For the text-containing cell, return its midpoint in (X, Y) coordinate format. 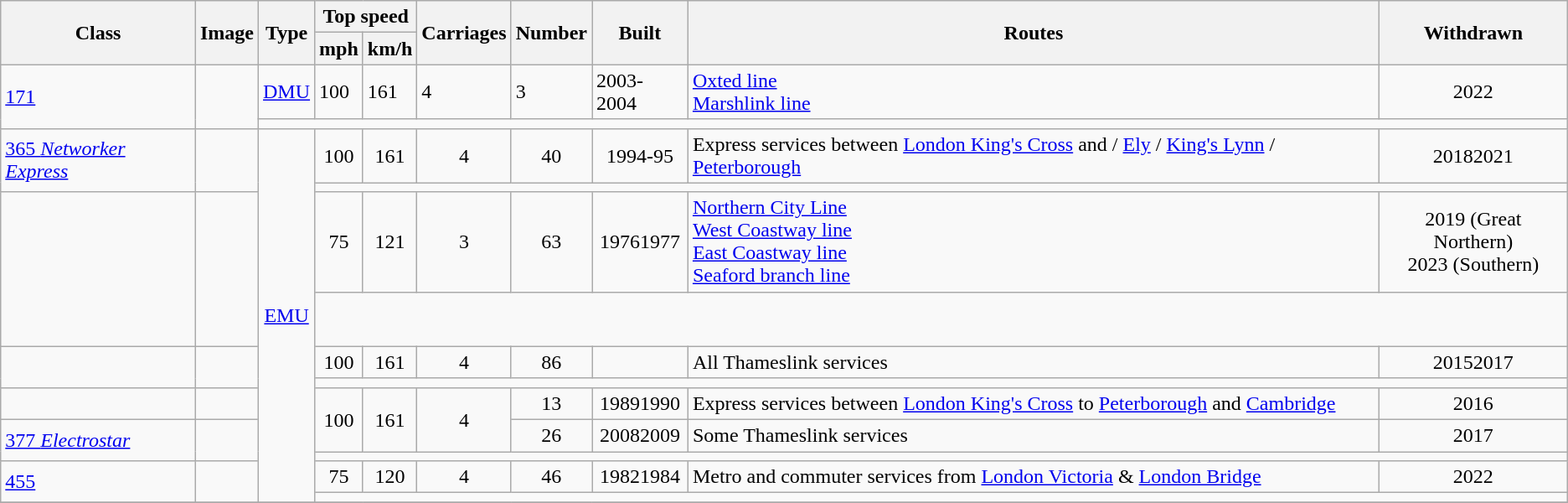
mph (339, 49)
All Thameslink services (1034, 362)
Class (99, 33)
Oxted lineMarshlink line (1034, 92)
Express services between London King's Cross and / Ely / King's Lynn / Peterborough (1034, 156)
Metro and commuter services from London Victoria & London Bridge (1034, 477)
km/h (389, 49)
19891990 (640, 403)
365 Networker Express (99, 160)
20082009 (640, 435)
DMU (286, 92)
46 (551, 477)
63 (551, 241)
2003-2004 (640, 92)
20182021 (1474, 156)
2017 (1474, 435)
1994-95 (640, 156)
121 (389, 241)
Some Thameslink services (1034, 435)
Routes (1034, 33)
377 Electrostar (99, 439)
40 (551, 156)
Express services between London King's Cross to Peterborough and Cambridge (1034, 403)
13 (551, 403)
26 (551, 435)
Number (551, 33)
19761977 (640, 241)
20152017 (1474, 362)
EMU (286, 315)
Top speed (366, 17)
2016 (1474, 403)
86 (551, 362)
Built (640, 33)
Withdrawn (1474, 33)
120 (389, 477)
19821984 (640, 477)
Image (226, 33)
Carriages (464, 33)
Northern City LineWest Coastway lineEast Coastway lineSeaford branch line (1034, 241)
2019 (Great Northern)2023 (Southern) (1474, 241)
171 (99, 96)
Type (286, 33)
455 (99, 481)
